Output the [x, y] coordinate of the center of the cell containing the given text.  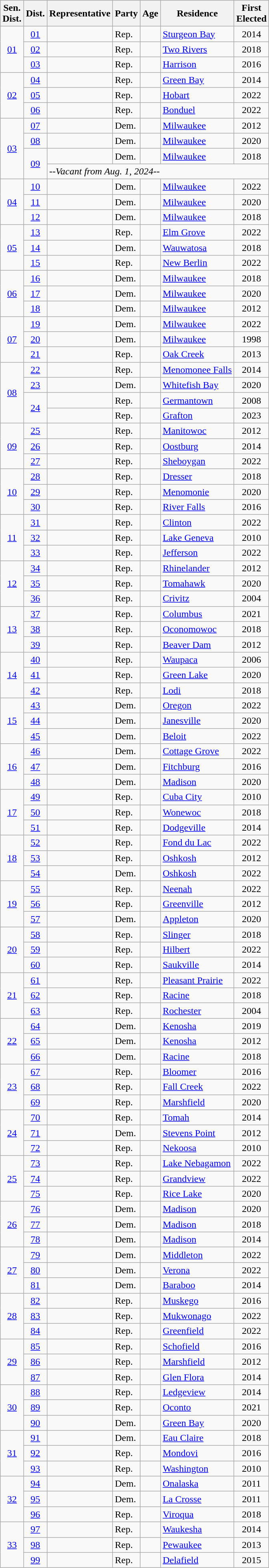
Manitowoc [197, 431]
Baraboo [197, 1285]
Oconto [197, 1407]
Pewaukee [197, 1545]
64 [35, 1026]
71 [35, 1133]
59 [35, 950]
70 [35, 1117]
80 [35, 1270]
Sen.Dist. [12, 14]
Jefferson [197, 553]
37 [35, 614]
Clinton [197, 522]
Muskego [197, 1301]
91 [35, 1438]
Washington [197, 1469]
Party [126, 14]
84 [35, 1331]
72 [35, 1148]
Crivitz [197, 599]
90 [35, 1423]
83 [35, 1316]
Verona [197, 1270]
87 [35, 1377]
Oak Creek [197, 354]
58 [35, 935]
Fond du Lac [197, 843]
Grafton [197, 415]
49 [35, 797]
--Vacant from Aug. 1, 2024-- [158, 171]
62 [35, 995]
63 [35, 1011]
2008 [251, 400]
67 [35, 1072]
66 [35, 1056]
Elm Grove [197, 233]
46 [35, 751]
2023 [251, 415]
Onalaska [197, 1484]
Columbus [197, 614]
Stevens Point [197, 1133]
Dodgeville [197, 827]
Dresser [197, 477]
Oconomowoc [197, 629]
52 [35, 843]
Sturgeon Bay [197, 34]
Residence [197, 14]
Whitefish Bay [197, 385]
Nekoosa [197, 1148]
60 [35, 965]
Waupaca [197, 660]
Middleton [197, 1255]
Mondovi [197, 1453]
Age [151, 14]
Tomahawk [197, 583]
Pleasant Prairie [197, 980]
Ledgeview [197, 1392]
Schofield [197, 1346]
Wonewoc [197, 812]
54 [35, 873]
Rochester [197, 1011]
34 [35, 568]
Lake Geneva [197, 538]
97 [35, 1530]
81 [35, 1285]
Two Rivers [197, 49]
51 [35, 827]
82 [35, 1301]
Germantown [197, 400]
96 [35, 1514]
79 [35, 1255]
Janesville [197, 721]
Menomonie [197, 492]
61 [35, 980]
86 [35, 1362]
Bonduel [197, 110]
57 [35, 919]
99 [35, 1560]
Rice Lake [197, 1194]
Waukesha [197, 1530]
River Falls [197, 507]
Lake Nebagamon [197, 1163]
88 [35, 1392]
44 [35, 721]
48 [35, 782]
56 [35, 904]
2006 [251, 660]
68 [35, 1087]
89 [35, 1407]
92 [35, 1453]
38 [35, 629]
40 [35, 660]
50 [35, 812]
Eau Claire [197, 1438]
1998 [251, 339]
Harrison [197, 65]
Fall Creek [197, 1087]
69 [35, 1102]
35 [35, 583]
New Berlin [197, 263]
Fitchburg [197, 767]
Neenah [197, 888]
Oregon [197, 706]
Oostburg [197, 446]
65 [35, 1041]
Lodi [197, 690]
53 [35, 858]
45 [35, 736]
94 [35, 1484]
Cottage Grove [197, 751]
55 [35, 888]
93 [35, 1469]
98 [35, 1545]
74 [35, 1178]
La Crosse [197, 1499]
2019 [251, 1026]
2015 [251, 1560]
Grandview [197, 1178]
Saukville [197, 965]
Sheboygan [197, 461]
Slinger [197, 935]
Viroqua [197, 1514]
Hobart [197, 95]
Greenfield [197, 1331]
47 [35, 767]
78 [35, 1240]
Menomonee Falls [197, 370]
42 [35, 690]
Tomah [197, 1117]
Rhinelander [197, 568]
36 [35, 599]
Mukwonago [197, 1316]
43 [35, 706]
77 [35, 1224]
Cuba City [197, 797]
Wauwatosa [197, 248]
Beaver Dam [197, 644]
85 [35, 1346]
95 [35, 1499]
Delafield [197, 1560]
Green Lake [197, 675]
Dist. [35, 14]
Hilbert [197, 950]
FirstElected [251, 14]
Bloomer [197, 1072]
Greenville [197, 904]
39 [35, 644]
76 [35, 1209]
41 [35, 675]
Beloit [197, 736]
Glen Flora [197, 1377]
73 [35, 1163]
75 [35, 1194]
Representative [80, 14]
Appleton [197, 919]
